Output the (X, Y) coordinate of the center of the cell containing the given text.  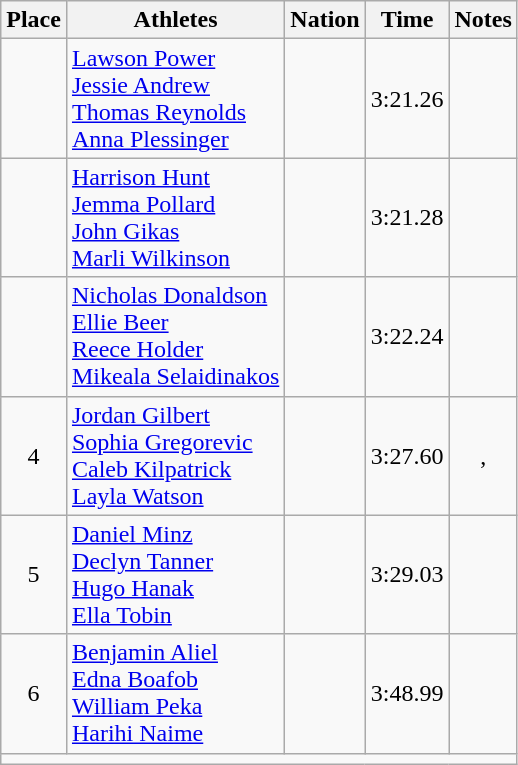
Daniel MinzDeclyn TannerHugo HanakElla Tobin (175, 574)
Benjamin AlielEdna BoafobWilliam PekaHarihi Naime (175, 694)
3:21.26 (407, 98)
, (483, 456)
3:48.99 (407, 694)
4 (34, 456)
5 (34, 574)
6 (34, 694)
Jordan GilbertSophia GregorevicCaleb KilpatrickLayla Watson (175, 456)
3:29.03 (407, 574)
3:27.60 (407, 456)
3:22.24 (407, 336)
Harrison HuntJemma PollardJohn GikasMarli Wilkinson (175, 218)
Lawson PowerJessie AndrewThomas ReynoldsAnna Plessinger (175, 98)
Nicholas DonaldsonEllie BeerReece HolderMikeala Selaidinakos (175, 336)
Time (407, 20)
Athletes (175, 20)
Place (34, 20)
Notes (483, 20)
3:21.28 (407, 218)
Nation (325, 20)
